Scan for the cell matching the given text and deliver its [x, y] coordinate at center. 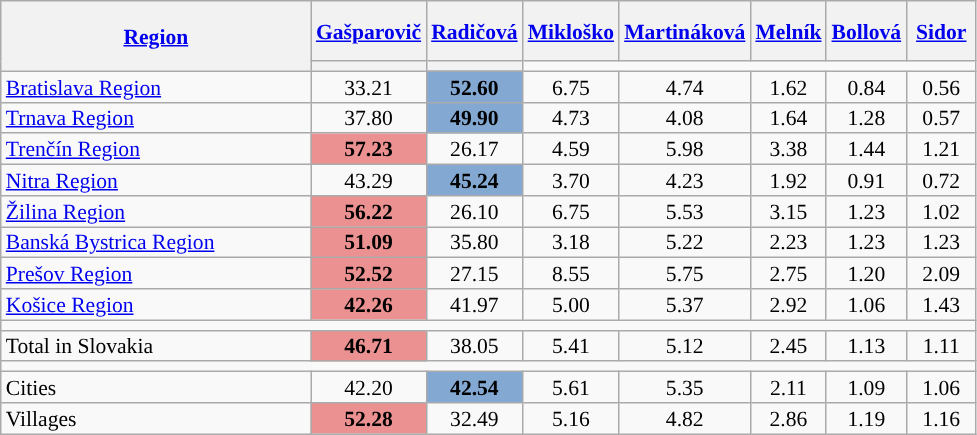
4.08 [684, 118]
2.23 [788, 242]
51.09 [368, 242]
1.19 [866, 418]
49.90 [474, 118]
1.02 [941, 212]
Total in Slovakia [156, 346]
Region [156, 36]
38.05 [474, 346]
Košice Region [156, 304]
57.23 [368, 150]
Sidor [941, 31]
1.92 [788, 180]
5.75 [684, 274]
0.84 [866, 86]
8.55 [571, 274]
Bollová [866, 31]
2.11 [788, 388]
Nitra Region [156, 180]
5.41 [571, 346]
1.44 [866, 150]
2.09 [941, 274]
43.29 [368, 180]
0.56 [941, 86]
1.16 [941, 418]
1.21 [941, 150]
5.98 [684, 150]
4.73 [571, 118]
3.70 [571, 180]
1.13 [866, 346]
Prešov Region [156, 274]
1.43 [941, 304]
33.21 [368, 86]
4.59 [571, 150]
37.80 [368, 118]
42.54 [474, 388]
Trenčín Region [156, 150]
Bratislava Region [156, 86]
5.53 [684, 212]
Villages [156, 418]
52.28 [368, 418]
Žilina Region [156, 212]
56.22 [368, 212]
5.37 [684, 304]
3.15 [788, 212]
3.18 [571, 242]
4.74 [684, 86]
27.15 [474, 274]
41.97 [474, 304]
4.23 [684, 180]
1.62 [788, 86]
1.09 [866, 388]
5.12 [684, 346]
3.38 [788, 150]
5.35 [684, 388]
Banská Bystrica Region [156, 242]
52.60 [474, 86]
Mikloško [571, 31]
4.82 [684, 418]
1.11 [941, 346]
1.28 [866, 118]
Gašparovič [368, 31]
42.20 [368, 388]
35.80 [474, 242]
Martináková [684, 31]
5.16 [571, 418]
2.45 [788, 346]
2.75 [788, 274]
2.86 [788, 418]
1.20 [866, 274]
46.71 [368, 346]
26.10 [474, 212]
2.92 [788, 304]
0.72 [941, 180]
52.52 [368, 274]
26.17 [474, 150]
42.26 [368, 304]
5.22 [684, 242]
Melník [788, 31]
45.24 [474, 180]
Radičová [474, 31]
5.00 [571, 304]
0.57 [941, 118]
Cities [156, 388]
Trnava Region [156, 118]
0.91 [866, 180]
32.49 [474, 418]
5.61 [571, 388]
1.64 [788, 118]
